Provide the (x, y) coordinate of the cell's center where the given text is located.  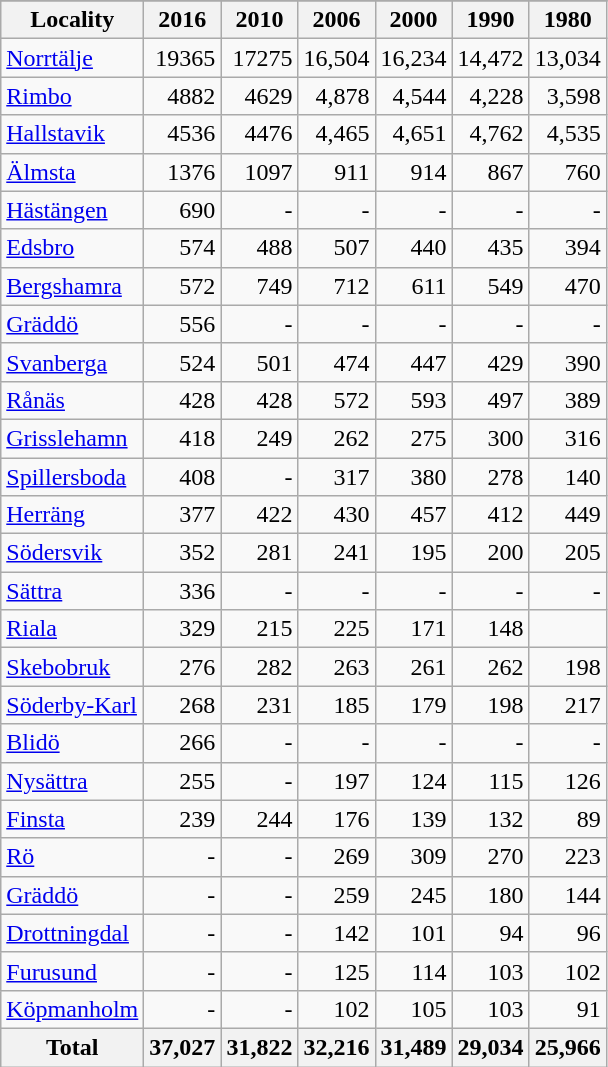
430 (336, 515)
352 (182, 553)
Drottningdal (72, 933)
115 (490, 781)
Nysättra (72, 781)
Hallstavik (72, 134)
32,216 (336, 1047)
4,762 (490, 134)
223 (568, 857)
Blidö (72, 743)
Skebobruk (72, 667)
Grisslehamn (72, 438)
200 (490, 553)
2006 (336, 20)
412 (490, 515)
126 (568, 781)
Rö (72, 857)
276 (182, 667)
Total (72, 1047)
4,228 (490, 96)
16,504 (336, 58)
712 (336, 286)
474 (336, 362)
329 (182, 629)
Norrtälje (72, 58)
244 (260, 819)
142 (336, 933)
867 (490, 172)
390 (568, 362)
101 (414, 933)
215 (260, 629)
Edsbro (72, 248)
13,034 (568, 58)
268 (182, 705)
114 (414, 971)
336 (182, 591)
94 (490, 933)
239 (182, 819)
3,598 (568, 96)
Rimbo (72, 96)
225 (336, 629)
457 (414, 515)
4,651 (414, 134)
447 (414, 362)
4,544 (414, 96)
Köpmanholm (72, 1009)
4536 (182, 134)
1990 (490, 20)
556 (182, 324)
255 (182, 781)
549 (490, 286)
144 (568, 895)
179 (414, 705)
269 (336, 857)
Locality (72, 20)
316 (568, 438)
422 (260, 515)
4882 (182, 96)
408 (182, 477)
507 (336, 248)
266 (182, 743)
249 (260, 438)
91 (568, 1009)
197 (336, 781)
Älmsta (72, 172)
2010 (260, 20)
593 (414, 400)
4476 (260, 134)
Bergshamra (72, 286)
Herräng (72, 515)
429 (490, 362)
449 (568, 515)
96 (568, 933)
Furusund (72, 971)
470 (568, 286)
418 (182, 438)
231 (260, 705)
611 (414, 286)
377 (182, 515)
4,878 (336, 96)
180 (490, 895)
205 (568, 553)
261 (414, 667)
4629 (260, 96)
139 (414, 819)
488 (260, 248)
749 (260, 286)
31,822 (260, 1047)
282 (260, 667)
241 (336, 553)
501 (260, 362)
4,465 (336, 134)
17275 (260, 58)
195 (414, 553)
89 (568, 819)
37,027 (182, 1047)
259 (336, 895)
1097 (260, 172)
Sättra (72, 591)
171 (414, 629)
2016 (182, 20)
148 (490, 629)
300 (490, 438)
911 (336, 172)
Riala (72, 629)
245 (414, 895)
217 (568, 705)
29,034 (490, 1047)
278 (490, 477)
Hästängen (72, 210)
25,966 (568, 1047)
125 (336, 971)
16,234 (414, 58)
124 (414, 781)
Spillersboda (72, 477)
14,472 (490, 58)
19365 (182, 58)
317 (336, 477)
Södersvik (72, 553)
760 (568, 172)
497 (490, 400)
132 (490, 819)
185 (336, 705)
176 (336, 819)
140 (568, 477)
389 (568, 400)
31,489 (414, 1047)
281 (260, 553)
Finsta (72, 819)
380 (414, 477)
524 (182, 362)
690 (182, 210)
1980 (568, 20)
270 (490, 857)
914 (414, 172)
275 (414, 438)
Svanberga (72, 362)
4,535 (568, 134)
105 (414, 1009)
435 (490, 248)
Rånäs (72, 400)
263 (336, 667)
309 (414, 857)
574 (182, 248)
Söderby-Karl (72, 705)
394 (568, 248)
440 (414, 248)
2000 (414, 20)
1376 (182, 172)
